Pinpoint the cell where the given text exists, returning its [X, Y] midpoint coordinate. 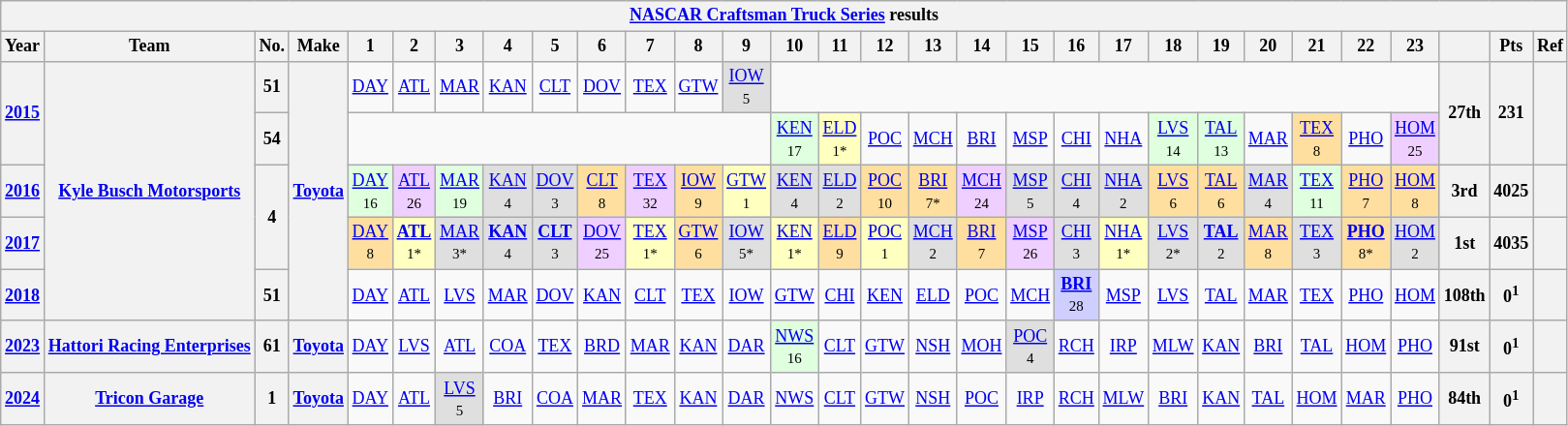
ELD [933, 295]
NWS16 [794, 347]
Hattori Racing Enterprises [149, 347]
27th [1464, 112]
CLT3 [555, 243]
POC4 [1030, 347]
IOW5 [747, 87]
8 [698, 46]
6 [602, 46]
14 [982, 46]
54 [271, 139]
IOW9 [698, 191]
NHA [1123, 139]
TEX1* [650, 243]
MCH2 [933, 243]
DAY8 [370, 243]
3rd [1464, 191]
2016 [23, 191]
LVS14 [1174, 139]
POC1 [885, 243]
BRD [602, 347]
9 [747, 46]
ATL26 [414, 191]
5 [555, 46]
4035 [1511, 243]
3 [460, 46]
84th [1464, 399]
DOV25 [602, 243]
GTW1 [747, 191]
KEN4 [794, 191]
TAL2 [1221, 243]
TEX32 [650, 191]
4025 [1511, 191]
CHI4 [1076, 191]
HOM8 [1416, 191]
HOM2 [1416, 243]
MAR4 [1269, 191]
231 [1511, 112]
Year [23, 46]
MAR3* [460, 243]
TAL6 [1221, 191]
2 [414, 46]
11 [840, 46]
MAR19 [460, 191]
18 [1174, 46]
2018 [23, 295]
15 [1030, 46]
PHO8* [1366, 243]
BRI7 [982, 243]
MOH [982, 347]
HOM25 [1416, 139]
Ref [1551, 46]
LVS2* [1174, 243]
GTW6 [698, 243]
2015 [23, 112]
KEN [885, 295]
16 [1076, 46]
MAR8 [1269, 243]
PHO7 [1366, 191]
91st [1464, 347]
TAL13 [1221, 139]
23 [1416, 46]
12 [885, 46]
No. [271, 46]
Pts [1511, 46]
TEX11 [1317, 191]
IOW [747, 295]
22 [1366, 46]
1st [1464, 243]
ELD9 [840, 243]
ATL1* [414, 243]
NHA1* [1123, 243]
108th [1464, 295]
Make [318, 46]
2023 [23, 347]
2017 [23, 243]
IOW5* [747, 243]
DAY16 [370, 191]
2024 [23, 399]
ELD2 [840, 191]
Tricon Garage [149, 399]
NASCAR Craftsman Truck Series results [784, 15]
Kyle Busch Motorsports [149, 191]
MSP5 [1030, 191]
ELD1* [840, 139]
KEN17 [794, 139]
CHI3 [1076, 243]
7 [650, 46]
TEX8 [1317, 139]
10 [794, 46]
NHA2 [1123, 191]
21 [1317, 46]
19 [1221, 46]
CLT8 [602, 191]
POC10 [885, 191]
KEN1* [794, 243]
20 [1269, 46]
13 [933, 46]
MSP26 [1030, 243]
Team [149, 46]
LVS6 [1174, 191]
MCH24 [982, 191]
61 [271, 347]
TEX3 [1317, 243]
LVS5 [460, 399]
NWS [794, 399]
17 [1123, 46]
BRI7* [933, 191]
DOV3 [555, 191]
BRI28 [1076, 295]
